Search for the cell housing the specified text and yield its [x, y] center coordinate. 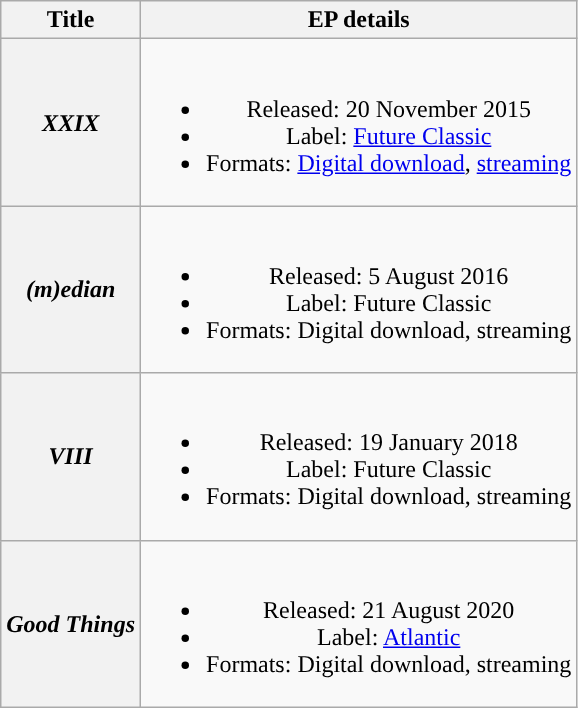
Released: 19 January 2018Label: Future ClassicFormats: Digital download, streaming [359, 456]
XXIX [71, 122]
Released: 21 August 2020Label: AtlanticFormats: Digital download, streaming [359, 624]
(m)edian [71, 290]
Good Things [71, 624]
Released: 5 August 2016Label: Future ClassicFormats: Digital download, streaming [359, 290]
EP details [359, 20]
Released: 20 November 2015Label: Future ClassicFormats: Digital download, streaming [359, 122]
Title [71, 20]
VIII [71, 456]
